Output the [X, Y] coordinate of the center of the cell containing the given text.  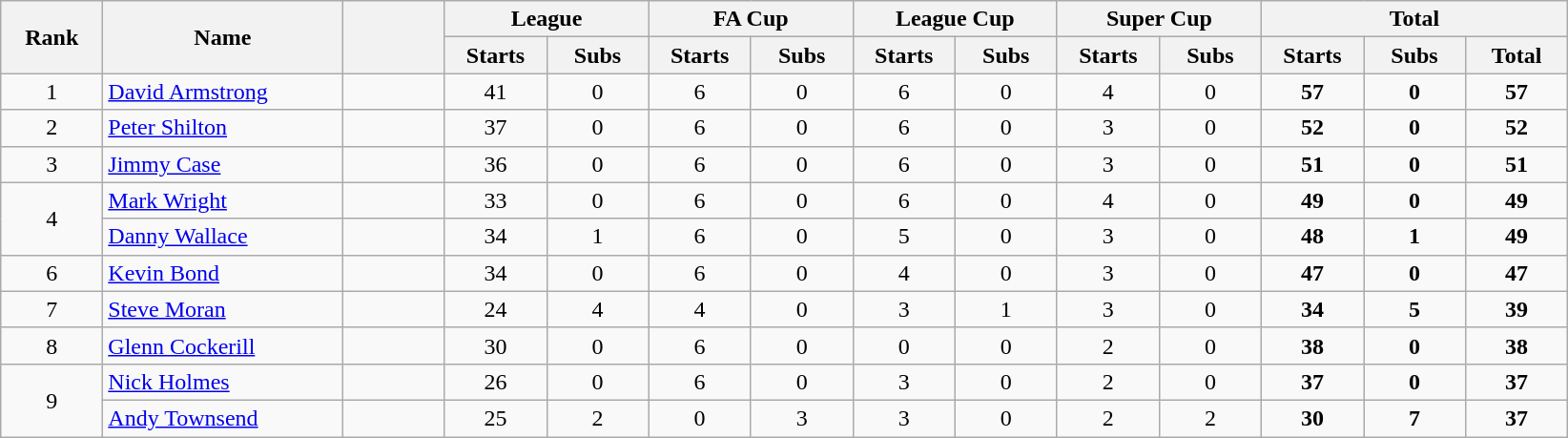
25 [496, 418]
League Cup [955, 19]
26 [496, 382]
Danny Wallace [223, 237]
Super Cup [1159, 19]
Kevin Bond [223, 273]
Rank [52, 37]
David Armstrong [223, 92]
Name [223, 37]
33 [496, 200]
Mark Wright [223, 200]
Nick Holmes [223, 382]
Steve Moran [223, 309]
48 [1312, 237]
8 [52, 345]
Glenn Cockerill [223, 345]
39 [1516, 309]
Andy Townsend [223, 418]
Jimmy Case [223, 164]
FA Cup [751, 19]
24 [496, 309]
36 [496, 164]
41 [496, 92]
Peter Shilton [223, 128]
League [547, 19]
9 [52, 400]
